For the text-containing cell, return its midpoint in (x, y) coordinate format. 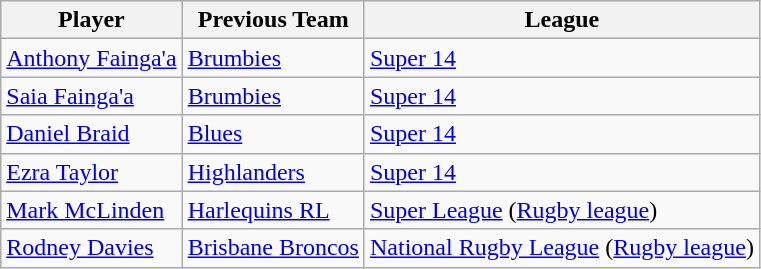
National Rugby League (Rugby league) (562, 248)
Highlanders (273, 172)
Harlequins RL (273, 210)
Brisbane Broncos (273, 248)
Previous Team (273, 20)
League (562, 20)
Super League (Rugby league) (562, 210)
Mark McLinden (92, 210)
Blues (273, 134)
Ezra Taylor (92, 172)
Daniel Braid (92, 134)
Rodney Davies (92, 248)
Player (92, 20)
Anthony Fainga'a (92, 58)
Saia Fainga'a (92, 96)
